Output the [x, y] coordinate of the center of the cell containing the given text.  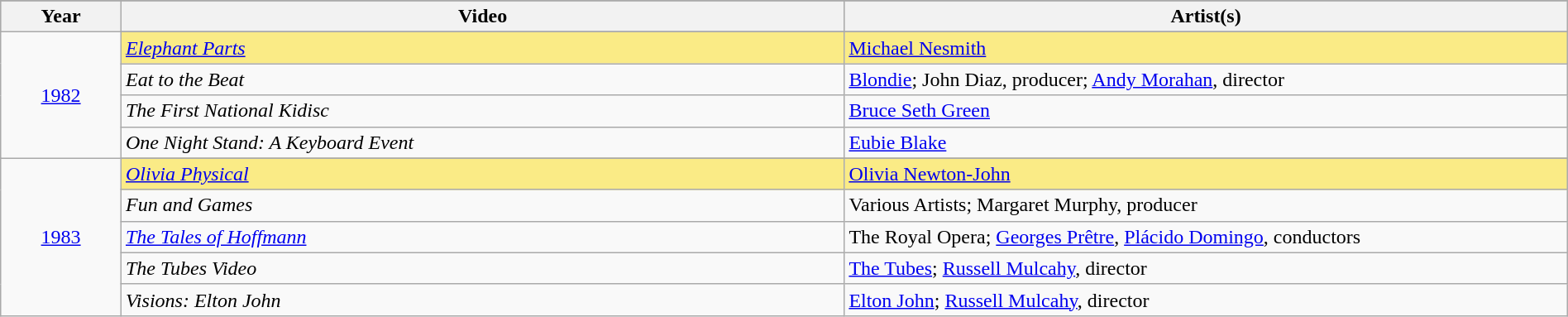
Michael Nesmith [1206, 48]
The Royal Opera; Georges Prêtre, Plácido Domingo, conductors [1206, 237]
1983 [61, 237]
Olivia Newton-John [1206, 174]
Bruce Seth Green [1206, 111]
Blondie; John Diaz, producer; Andy Morahan, director [1206, 79]
Eat to the Beat [482, 79]
The Tubes Video [482, 268]
Eubie Blake [1206, 142]
The Tubes; Russell Mulcahy, director [1206, 268]
Elephant Parts [482, 48]
The First National Kidisc [482, 111]
Various Artists; Margaret Murphy, producer [1206, 205]
Artist(s) [1206, 17]
Visions: Elton John [482, 300]
1982 [61, 95]
Elton John; Russell Mulcahy, director [1206, 300]
Video [482, 17]
Olivia Physical [482, 174]
The Tales of Hoffmann [482, 237]
One Night Stand: A Keyboard Event [482, 142]
Fun and Games [482, 205]
Year [61, 17]
